Return [x, y] of the center of cell containing provided text 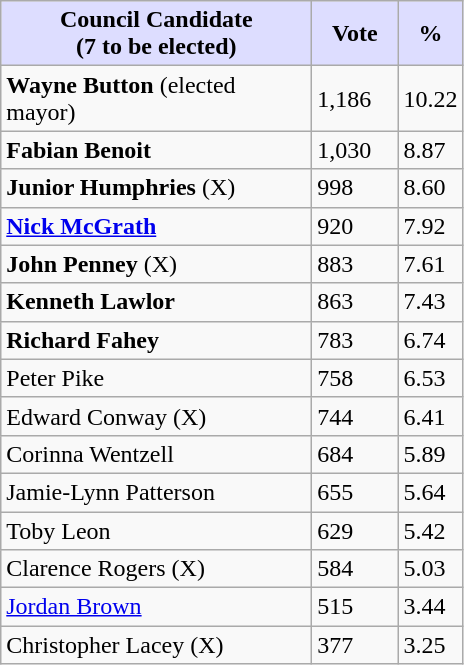
6.74 [430, 340]
Nick McGrath [156, 226]
377 [355, 645]
6.41 [430, 416]
Toby Leon [156, 531]
Council Candidate (7 to be elected) [156, 34]
783 [355, 340]
1,030 [355, 150]
John Penney (X) [156, 264]
5.89 [430, 454]
920 [355, 226]
1,186 [355, 98]
Junior Humphries (X) [156, 188]
Corinna Wentzell [156, 454]
7.43 [430, 302]
684 [355, 454]
883 [355, 264]
Jordan Brown [156, 607]
Wayne Button (elected mayor) [156, 98]
8.87 [430, 150]
Clarence Rogers (X) [156, 569]
515 [355, 607]
6.53 [430, 378]
863 [355, 302]
3.44 [430, 607]
8.60 [430, 188]
629 [355, 531]
Kenneth Lawlor [156, 302]
758 [355, 378]
5.42 [430, 531]
Fabian Benoit [156, 150]
655 [355, 492]
10.22 [430, 98]
998 [355, 188]
Vote [355, 34]
Richard Fahey [156, 340]
Jamie-Lynn Patterson [156, 492]
% [430, 34]
744 [355, 416]
7.92 [430, 226]
7.61 [430, 264]
5.64 [430, 492]
3.25 [430, 645]
Christopher Lacey (X) [156, 645]
584 [355, 569]
Peter Pike [156, 378]
5.03 [430, 569]
Edward Conway (X) [156, 416]
